Output the (x, y) coordinate of the center of the cell containing the given text.  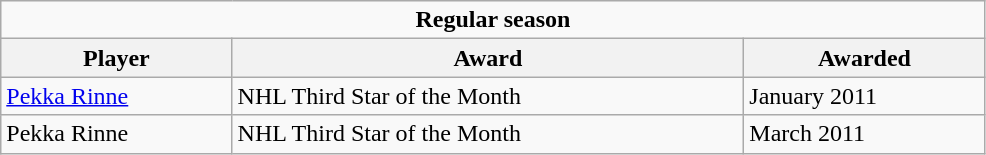
Player (116, 58)
January 2011 (864, 96)
Awarded (864, 58)
Regular season (493, 20)
March 2011 (864, 134)
Award (488, 58)
